Locate the cell with the specified text and output its [x, y] center coordinate. 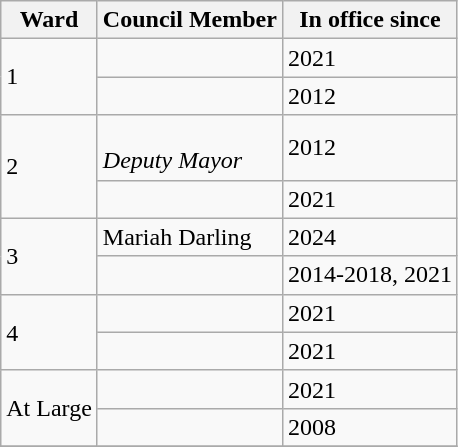
Ward [50, 20]
At Large [50, 408]
2024 [370, 237]
Mariah Darling [190, 237]
2 [50, 166]
1 [50, 77]
Deputy Mayor [190, 148]
In office since [370, 20]
2014-2018, 2021 [370, 275]
Council Member [190, 20]
4 [50, 332]
2008 [370, 427]
3 [50, 256]
